Extract the [X, Y] coordinate from the center of the cell holding the provided text.  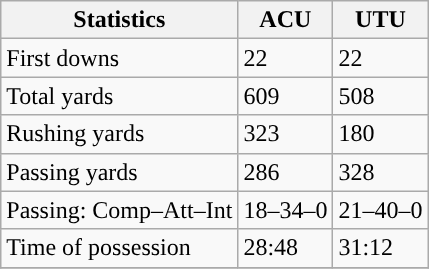
180 [380, 134]
286 [286, 172]
ACU [286, 20]
First downs [120, 58]
323 [286, 134]
Total yards [120, 96]
UTU [380, 20]
Statistics [120, 20]
508 [380, 96]
21–40–0 [380, 210]
Time of possession [120, 248]
609 [286, 96]
18–34–0 [286, 210]
Passing: Comp–Att–Int [120, 210]
31:12 [380, 248]
28:48 [286, 248]
Rushing yards [120, 134]
328 [380, 172]
Passing yards [120, 172]
